Locate the cell with the specified text and output its [X, Y] center coordinate. 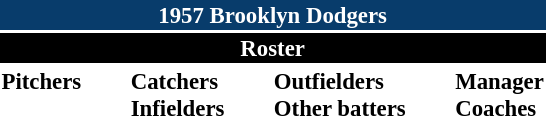
1957 Brooklyn Dodgers [272, 15]
Roster [272, 48]
